Search for the cell housing the specified text and yield its (X, Y) center coordinate. 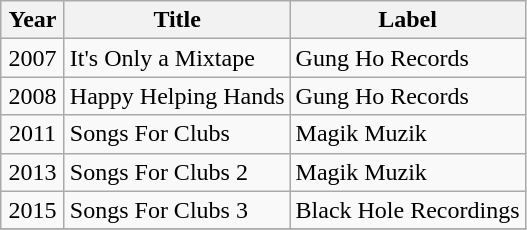
2008 (33, 96)
Black Hole Recordings (408, 210)
2013 (33, 172)
Songs For Clubs 2 (177, 172)
Songs For Clubs (177, 134)
2015 (33, 210)
2011 (33, 134)
Year (33, 20)
Happy Helping Hands (177, 96)
2007 (33, 58)
Songs For Clubs 3 (177, 210)
It's Only a Mixtape (177, 58)
Label (408, 20)
Title (177, 20)
